Find where the given text appears and provide that cell's center as (x, y) coordinate. 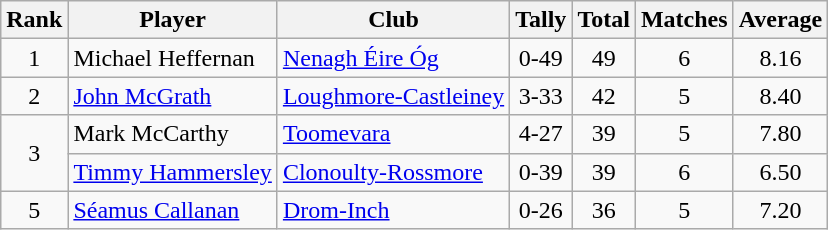
8.40 (780, 96)
4-27 (541, 134)
7.20 (780, 210)
49 (604, 58)
Average (780, 20)
Timmy Hammersley (173, 172)
Michael Heffernan (173, 58)
Loughmore-Castleiney (393, 96)
Mark McCarthy (173, 134)
Clonoulty-Rossmore (393, 172)
36 (604, 210)
0-49 (541, 58)
0-39 (541, 172)
7.80 (780, 134)
6.50 (780, 172)
Nenagh Éire Óg (393, 58)
2 (34, 96)
Club (393, 20)
Rank (34, 20)
Matches (684, 20)
42 (604, 96)
1 (34, 58)
Tally (541, 20)
0-26 (541, 210)
Séamus Callanan (173, 210)
Toomevara (393, 134)
John McGrath (173, 96)
Drom-Inch (393, 210)
3-33 (541, 96)
Player (173, 20)
8.16 (780, 58)
Total (604, 20)
3 (34, 153)
